Find where the given text appears and provide that cell's center as [x, y] coordinate. 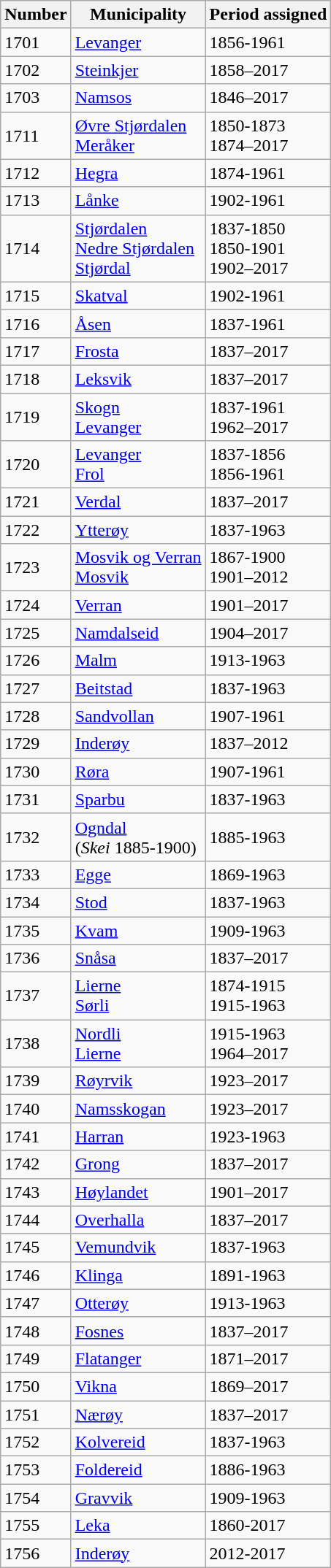
1746 [36, 1275]
SkognLevanger [138, 416]
1702 [36, 70]
1733 [36, 875]
1874-1961 [268, 173]
1738 [36, 1044]
1734 [36, 902]
2012-2017 [268, 1553]
1722 [36, 530]
1923-1963 [268, 1137]
Nærøy [138, 1414]
1886-1963 [268, 1470]
1846–2017 [268, 98]
1837-19611962–2017 [268, 416]
Ogndal(Skei 1885-1900) [138, 837]
1837-18561856-1961 [268, 464]
1749 [36, 1358]
1721 [36, 502]
1850-18731874–2017 [268, 136]
Lånke [138, 201]
Fosnes [138, 1331]
1730 [36, 772]
Skatval [138, 296]
Namsos [138, 98]
1717 [36, 351]
1743 [36, 1192]
1714 [36, 248]
Høylandet [138, 1192]
Vikna [138, 1386]
1739 [36, 1081]
Grong [138, 1164]
LierneSørli [138, 996]
1874-19151915-1963 [268, 996]
1753 [36, 1470]
1858–2017 [268, 70]
1752 [36, 1442]
1727 [36, 688]
1735 [36, 931]
Foldereid [138, 1470]
Otterøy [138, 1303]
1720 [36, 464]
Period assigned [268, 15]
1718 [36, 379]
1701 [36, 42]
1732 [36, 837]
Leksvik [138, 379]
1856-1961 [268, 42]
1725 [36, 633]
Harran [138, 1137]
Namdalseid [138, 633]
1729 [36, 744]
Egge [138, 875]
Namsskogan [138, 1109]
Øvre StjørdalenMeråker [138, 136]
Klinga [138, 1275]
1837-1961 [268, 323]
1744 [36, 1220]
Verdal [138, 502]
Leka [138, 1526]
Vemundvik [138, 1248]
Number [36, 15]
1740 [36, 1109]
1748 [36, 1331]
1747 [36, 1303]
Kolvereid [138, 1442]
Ytterøy [138, 530]
Røyrvik [138, 1081]
1742 [36, 1164]
1885-1963 [268, 837]
1904–2017 [268, 633]
Steinkjer [138, 70]
1741 [36, 1137]
1723 [36, 568]
1719 [36, 416]
1715 [36, 296]
1711 [36, 136]
Snåsa [138, 958]
Levanger [138, 42]
1712 [36, 173]
1736 [36, 958]
Hegra [138, 173]
Flatanger [138, 1358]
1724 [36, 605]
1703 [36, 98]
LevangerFrol [138, 464]
1726 [36, 661]
1871–2017 [268, 1358]
Verran [138, 605]
Røra [138, 772]
Kvam [138, 931]
1731 [36, 799]
Malm [138, 661]
Frosta [138, 351]
1728 [36, 716]
1867-19001901–2012 [268, 568]
NordliLierne [138, 1044]
Stod [138, 902]
1860-2017 [268, 1526]
1756 [36, 1553]
1754 [36, 1498]
1869-1963 [268, 875]
StjørdalenNedre StjørdalenStjørdal [138, 248]
Mosvik og VerranMosvik [138, 568]
Municipality [138, 15]
Beitstad [138, 688]
1745 [36, 1248]
Åsen [138, 323]
1869–2017 [268, 1386]
Sparbu [138, 799]
1716 [36, 323]
1751 [36, 1414]
1750 [36, 1386]
Gravvik [138, 1498]
1755 [36, 1526]
1837–2012 [268, 744]
1713 [36, 201]
1737 [36, 996]
1837-18501850-19011902–2017 [268, 248]
Sandvollan [138, 716]
1891-1963 [268, 1275]
1915-19631964–2017 [268, 1044]
Overhalla [138, 1220]
